Find where the given text appears and provide that cell's center as (x, y) coordinate. 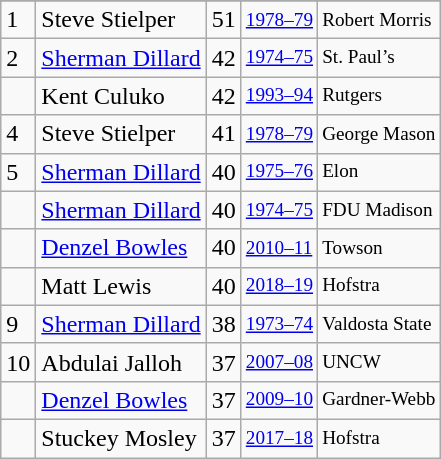
9 (18, 324)
Gardner-Webb (379, 400)
Rutgers (379, 96)
Valdosta State (379, 324)
St. Paul’s (379, 58)
2007–08 (279, 362)
38 (224, 324)
Elon (379, 172)
1975–76 (279, 172)
George Mason (379, 134)
UNCW (379, 362)
1 (18, 20)
41 (224, 134)
51 (224, 20)
Towson (379, 248)
Abdulai Jalloh (121, 362)
1973–74 (279, 324)
2010–11 (279, 248)
2009–10 (279, 400)
Robert Morris (379, 20)
10 (18, 362)
Matt Lewis (121, 286)
2018–19 (279, 286)
5 (18, 172)
2 (18, 58)
2017–18 (279, 438)
FDU Madison (379, 210)
4 (18, 134)
Kent Culuko (121, 96)
1993–94 (279, 96)
Stuckey Mosley (121, 438)
